Determine the [x, y] coordinate at the center of the cell enclosing the given text.  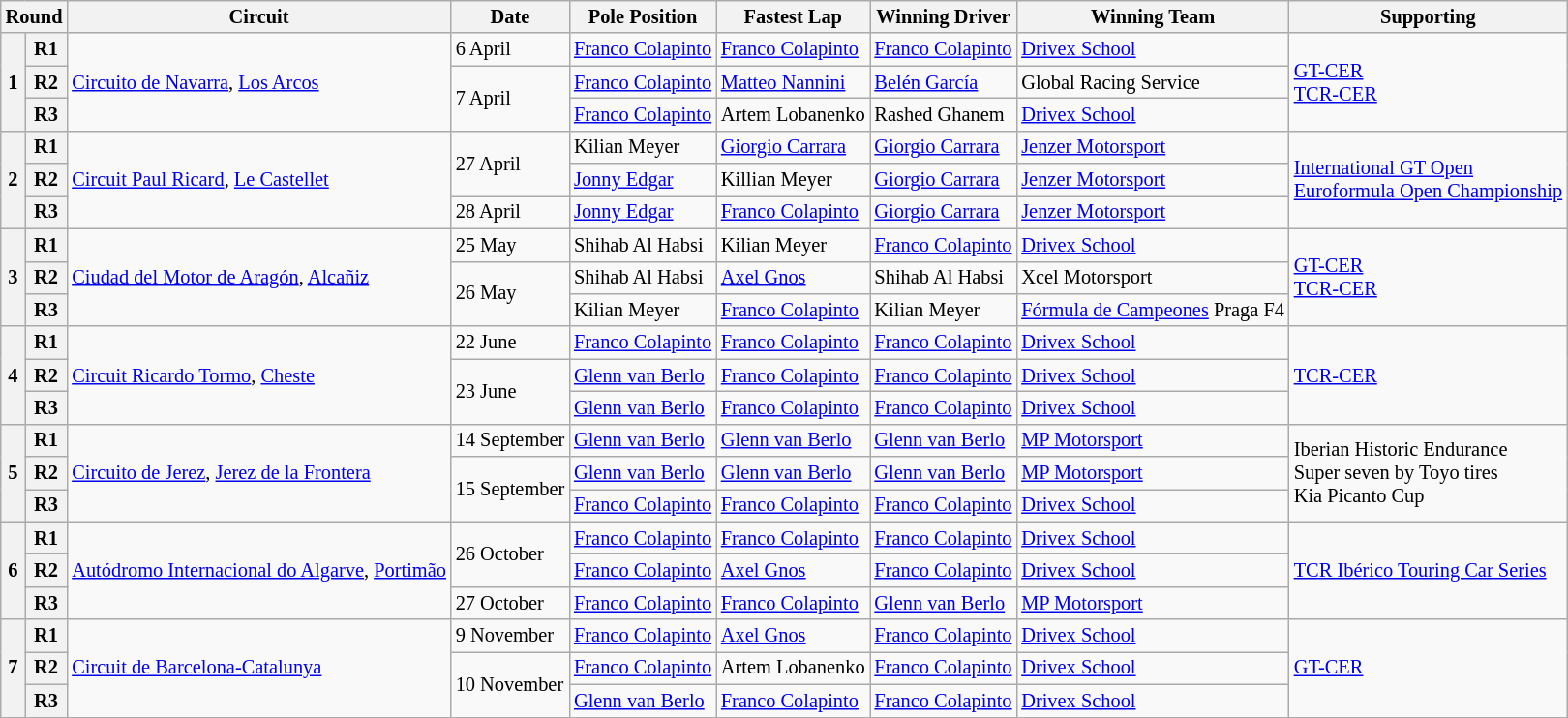
Date [510, 16]
Winning Team [1153, 16]
Belén García [944, 82]
10 November [510, 683]
Iberian Historic Endurance Super seven by Toyo tires Kia Picanto Cup [1429, 472]
Killian Meyer [794, 180]
Circuit de Barcelona-Catalunya [258, 668]
Circuit Ricardo Tormo, Cheste [258, 375]
7 [14, 668]
2 [14, 180]
14 September [510, 440]
Fastest Lap [794, 16]
4 [14, 375]
15 September [510, 490]
TCR Ibérico Touring Car Series [1429, 571]
28 April [510, 212]
1 [14, 81]
26 May [510, 294]
TCR-CER [1429, 375]
27 October [510, 603]
Pole Position [643, 16]
5 [14, 472]
Circuito de Navarra, Los Arcos [258, 81]
7 April [510, 99]
Xcel Motorsport [1153, 278]
Supporting [1429, 16]
Autódromo Internacional do Algarve, Portimão [258, 571]
Winning Driver [944, 16]
3 [14, 277]
26 October [510, 553]
9 November [510, 636]
27 April [510, 163]
Fórmula de Campeones Praga F4 [1153, 310]
23 June [510, 391]
25 May [510, 245]
Ciudad del Motor de Aragón, Alcañiz [258, 277]
Global Racing Service [1153, 82]
Circuit Paul Ricard, Le Castellet [258, 180]
Round [35, 16]
Circuito de Jerez, Jerez de la Frontera [258, 472]
6 April [510, 49]
Rashed Ghanem [944, 114]
Circuit [258, 16]
Matteo Nannini [794, 82]
International GT Open Euroformula Open Championship [1429, 180]
6 [14, 571]
22 June [510, 343]
GT-CER [1429, 668]
